Pinpoint the cell where the given text exists, returning its [x, y] midpoint coordinate. 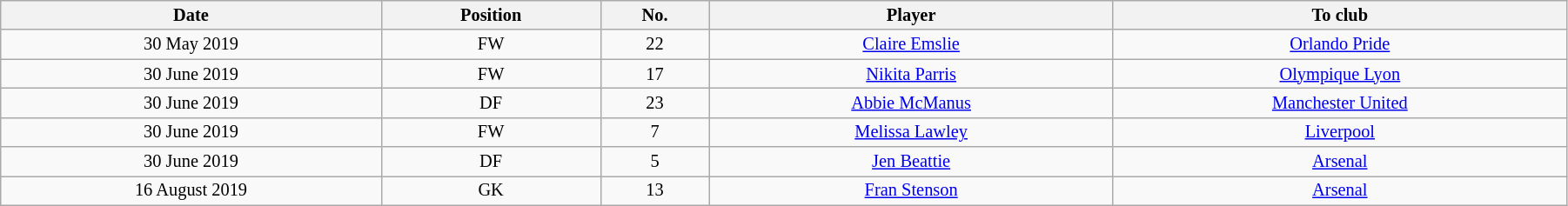
Melissa Lawley [911, 132]
5 [654, 162]
23 [654, 103]
Jen Beattie [911, 162]
Player [911, 15]
To club [1340, 15]
Claire Emslie [911, 44]
30 May 2019 [191, 44]
Abbie McManus [911, 103]
22 [654, 44]
Position [491, 15]
Olympique Lyon [1340, 74]
7 [654, 132]
GK [491, 190]
Manchester United [1340, 103]
13 [654, 190]
Fran Stenson [911, 190]
Liverpool [1340, 132]
Orlando Pride [1340, 44]
Nikita Parris [911, 74]
No. [654, 15]
Date [191, 15]
16 August 2019 [191, 190]
17 [654, 74]
